Capture the cell that displays the provided text and extract its [x, y] central coordinate. 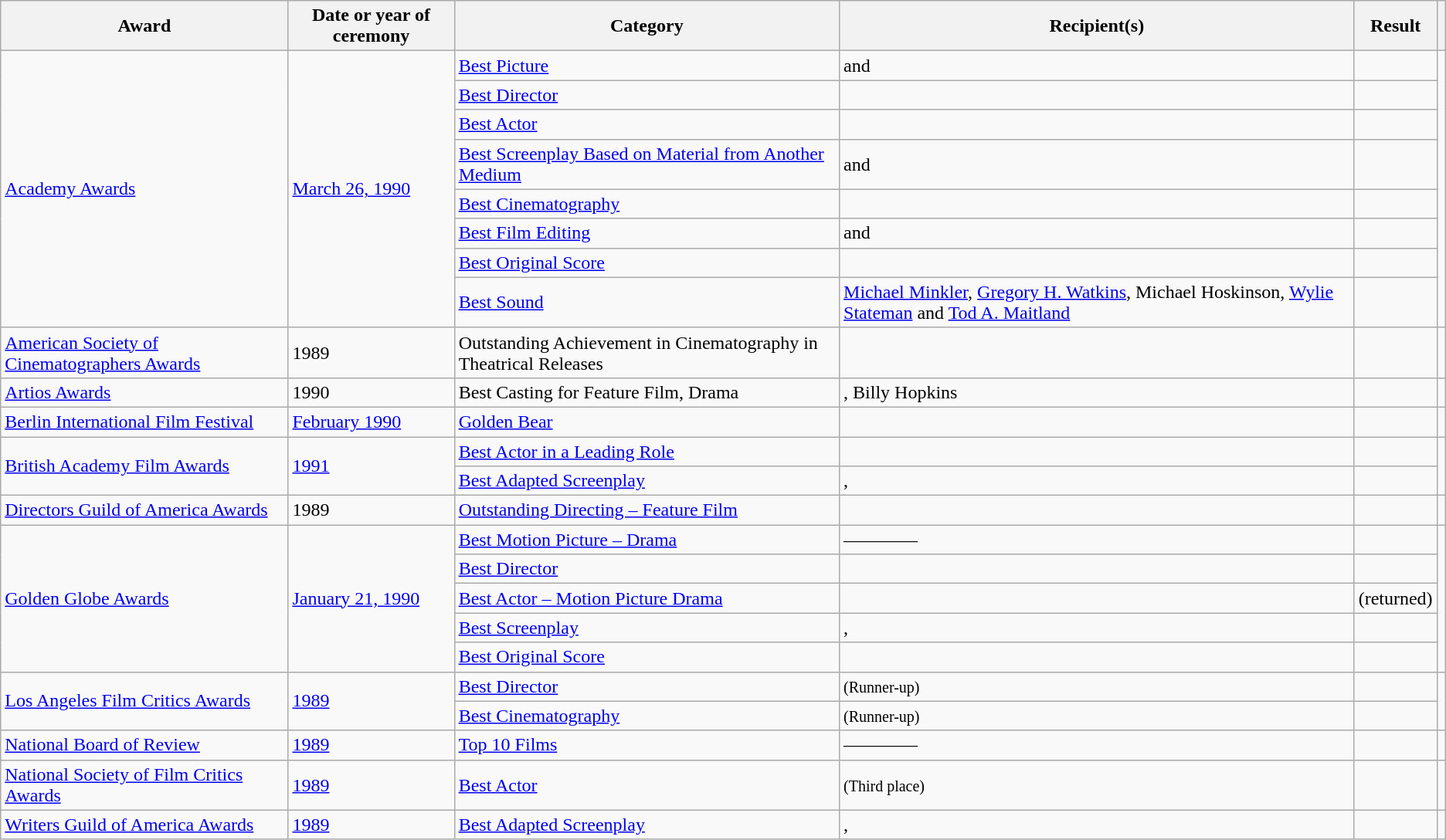
Writers Guild of America Awards [144, 825]
Outstanding Directing – Feature Film [647, 510]
Directors Guild of America Awards [144, 510]
(returned) [1395, 598]
Best Screenplay [647, 628]
February 1990 [371, 422]
American Society of Cinematographers Awards [144, 352]
Top 10 Films [647, 745]
(Third place) [1097, 784]
Recipient(s) [1097, 26]
Date or year of ceremony [371, 26]
Berlin International Film Festival [144, 422]
National Board of Review [144, 745]
Best Screenplay Based on Material from Another Medium [647, 164]
Best Actor in a Leading Role [647, 452]
Best Casting for Feature Film, Drama [647, 392]
Best Motion Picture – Drama [647, 540]
Best Sound [647, 303]
Michael Minkler, Gregory H. Watkins, Michael Hoskinson, Wylie Stateman and Tod A. Maitland [1097, 303]
Award [144, 26]
Golden Bear [647, 422]
Category [647, 26]
Best Actor – Motion Picture Drama [647, 598]
March 26, 1990 [371, 189]
Outstanding Achievement in Cinematography in Theatrical Releases [647, 352]
Best Film Editing [647, 233]
1990 [371, 392]
Artios Awards [144, 392]
January 21, 1990 [371, 598]
Best Picture [647, 66]
National Society of Film Critics Awards [144, 784]
Academy Awards [144, 189]
1991 [371, 466]
Result [1395, 26]
British Academy Film Awards [144, 466]
Los Angeles Film Critics Awards [144, 701]
, Billy Hopkins [1097, 392]
Golden Globe Awards [144, 598]
